From the cell containing the given text, extract its center point as (X, Y) coordinate. 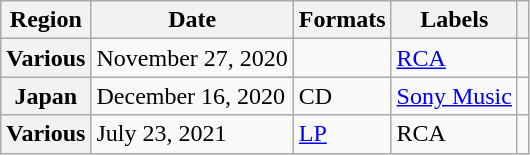
Sony Music (454, 96)
Japan (46, 96)
July 23, 2021 (192, 134)
Labels (454, 20)
Formats (342, 20)
Region (46, 20)
December 16, 2020 (192, 96)
CD (342, 96)
November 27, 2020 (192, 58)
Date (192, 20)
LP (342, 134)
